Return [X, Y] of the center of cell containing provided text 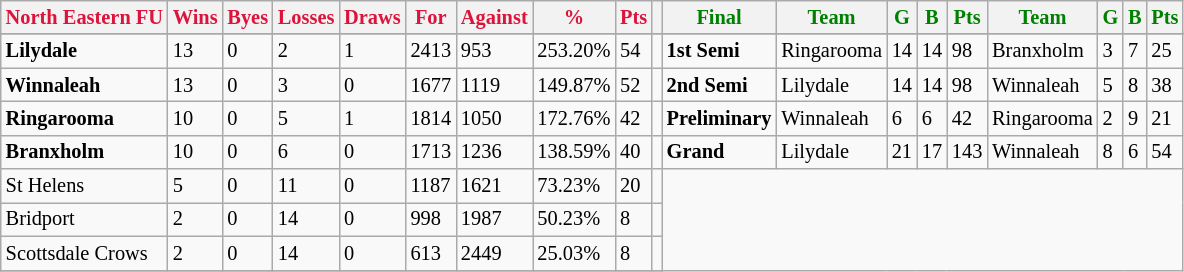
Scottsdale Crows [84, 253]
1713 [431, 152]
1050 [494, 118]
172.76% [574, 118]
138.59% [574, 152]
Losses [306, 17]
Wins [196, 17]
998 [431, 219]
253.20% [574, 51]
Draws [372, 17]
1236 [494, 152]
Preliminary [720, 118]
73.23% [574, 186]
St Helens [84, 186]
953 [494, 51]
25 [1164, 51]
17 [932, 152]
25.03% [574, 253]
1987 [494, 219]
Byes [247, 17]
50.23% [574, 219]
2449 [494, 253]
Final [720, 17]
% [574, 17]
North Eastern FU [84, 17]
7 [1134, 51]
1187 [431, 186]
Grand [720, 152]
1st Semi [720, 51]
1119 [494, 85]
149.87% [574, 85]
143 [967, 152]
52 [634, 85]
1621 [494, 186]
40 [634, 152]
1814 [431, 118]
38 [1164, 85]
Against [494, 17]
2nd Semi [720, 85]
2413 [431, 51]
For [431, 17]
11 [306, 186]
Bridport [84, 219]
20 [634, 186]
613 [431, 253]
1677 [431, 85]
9 [1134, 118]
